Extract the (x, y) coordinate from the center of the cell holding the provided text.  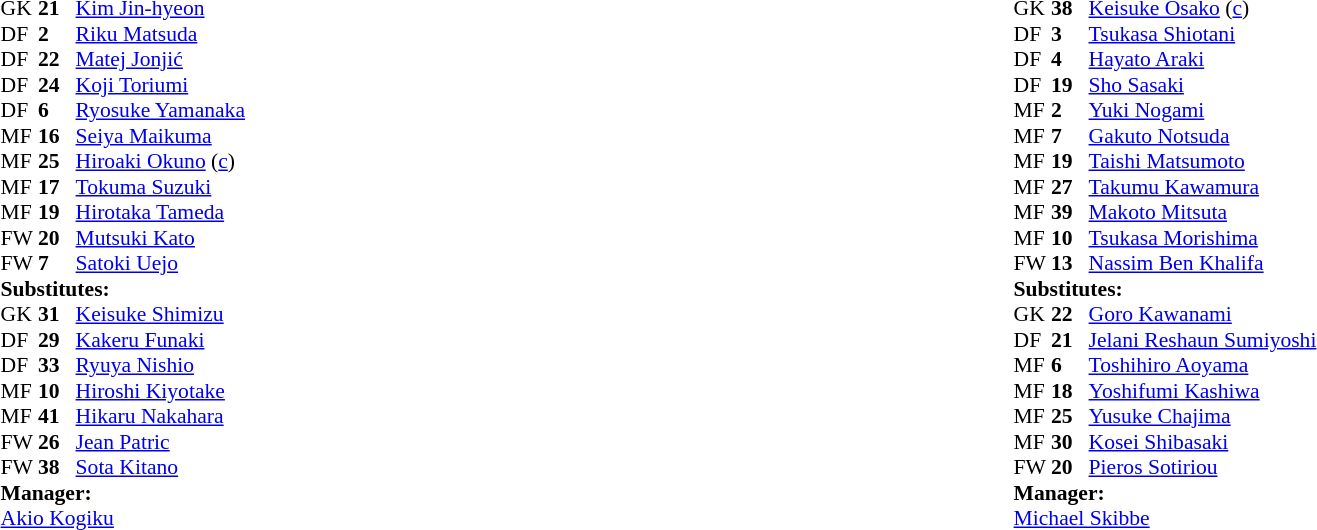
4 (1070, 59)
Mutsuki Kato (160, 238)
Hiroshi Kiyotake (160, 391)
Gakuto Notsuda (1203, 136)
Seiya Maikuma (160, 136)
38 (57, 467)
Ryuya Nishio (160, 365)
29 (57, 340)
Yusuke Chajima (1203, 417)
Yuki Nogami (1203, 111)
Kakeru Funaki (160, 340)
Hiroaki Okuno (c) (160, 161)
Tsukasa Morishima (1203, 238)
13 (1070, 263)
Hikaru Nakahara (160, 417)
41 (57, 417)
Toshihiro Aoyama (1203, 365)
18 (1070, 391)
Satoki Uejo (160, 263)
16 (57, 136)
Jelani Reshaun Sumiyoshi (1203, 340)
31 (57, 315)
Pieros Sotiriou (1203, 467)
3 (1070, 34)
21 (1070, 340)
Riku Matsuda (160, 34)
Kosei Shibasaki (1203, 442)
24 (57, 85)
17 (57, 187)
Matej Jonjić (160, 59)
Jean Patric (160, 442)
Takumu Kawamura (1203, 187)
26 (57, 442)
Keisuke Shimizu (160, 315)
33 (57, 365)
39 (1070, 213)
Tsukasa Shiotani (1203, 34)
Ryosuke Yamanaka (160, 111)
27 (1070, 187)
Sho Sasaki (1203, 85)
Yoshifumi Kashiwa (1203, 391)
Goro Kawanami (1203, 315)
Koji Toriumi (160, 85)
Makoto Mitsuta (1203, 213)
Taishi Matsumoto (1203, 161)
Nassim Ben Khalifa (1203, 263)
Hayato Araki (1203, 59)
Tokuma Suzuki (160, 187)
Hirotaka Tameda (160, 213)
Sota Kitano (160, 467)
30 (1070, 442)
